Provide the (x, y) coordinate of the cell's center where the given text is located.  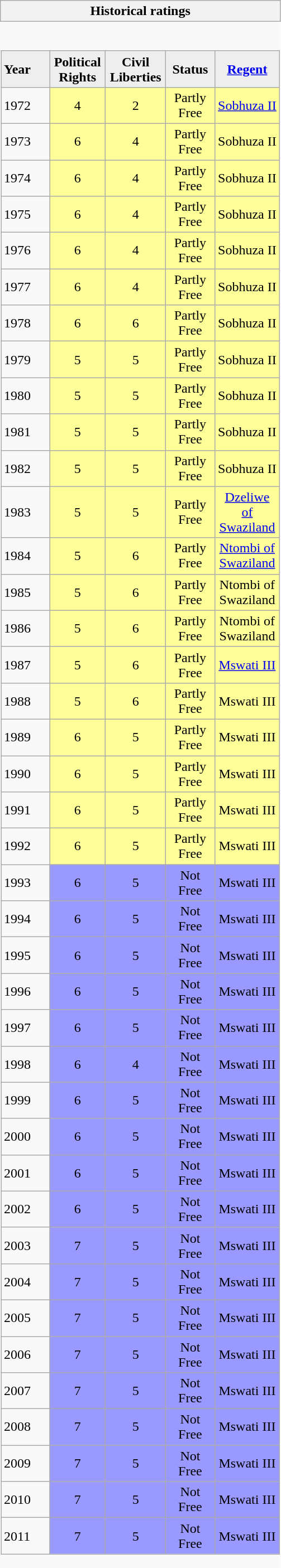
1976 (26, 251)
1996 (26, 992)
1977 (26, 287)
2010 (26, 1499)
Year (26, 69)
Dzeliwe of Swaziland (247, 512)
Regent (247, 69)
1986 (26, 628)
1987 (26, 665)
1974 (26, 177)
1990 (26, 773)
1989 (26, 737)
2 (136, 105)
Political Rights (78, 69)
2008 (26, 1427)
1980 (26, 396)
2004 (26, 1282)
2001 (26, 1173)
2002 (26, 1209)
1992 (26, 847)
1991 (26, 810)
1979 (26, 359)
1994 (26, 919)
1988 (26, 701)
2006 (26, 1354)
1999 (26, 1100)
1972 (26, 105)
1998 (26, 1064)
2007 (26, 1391)
2000 (26, 1137)
1975 (26, 214)
1993 (26, 882)
1973 (26, 142)
1995 (26, 955)
2011 (26, 1536)
2005 (26, 1318)
1982 (26, 469)
1985 (26, 592)
Civil Liberties (136, 69)
1981 (26, 432)
2009 (26, 1464)
1978 (26, 324)
2003 (26, 1245)
1983 (26, 512)
Status (190, 69)
1984 (26, 556)
1997 (26, 1027)
Historical ratings (141, 11)
